Extract the [x, y] coordinate from the center of the cell holding the provided text.  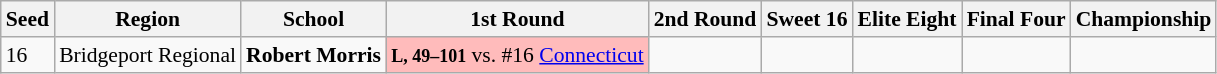
2nd Round [706, 19]
Robert Morris [314, 55]
1st Round [518, 19]
Championship [1144, 19]
16 [28, 55]
Elite Eight [906, 19]
L, 49–101 vs. #16 Connecticut [518, 55]
Sweet 16 [806, 19]
Final Four [1016, 19]
Region [148, 19]
Bridgeport Regional [148, 55]
Seed [28, 19]
School [314, 19]
